For the text-containing cell, return its midpoint in (x, y) coordinate format. 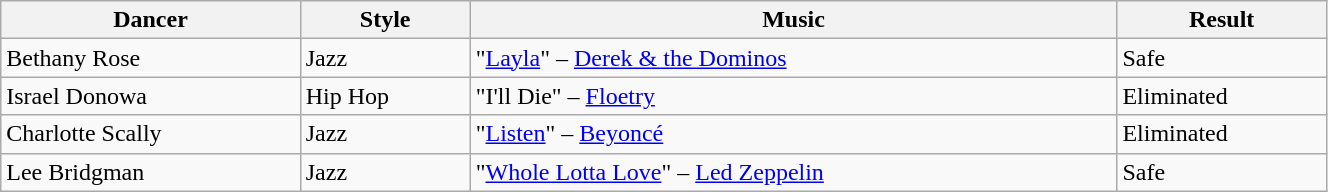
Style (385, 20)
Hip Hop (385, 96)
Music (794, 20)
"Whole Lotta Love" – Led Zeppelin (794, 172)
Charlotte Scally (150, 134)
"Layla" – Derek & the Dominos (794, 58)
Dancer (150, 20)
"I'll Die" – Floetry (794, 96)
Bethany Rose (150, 58)
Lee Bridgman (150, 172)
Israel Donowa (150, 96)
Result (1222, 20)
"Listen" – Beyoncé (794, 134)
